Locate the cell with the specified text and output its (X, Y) center coordinate. 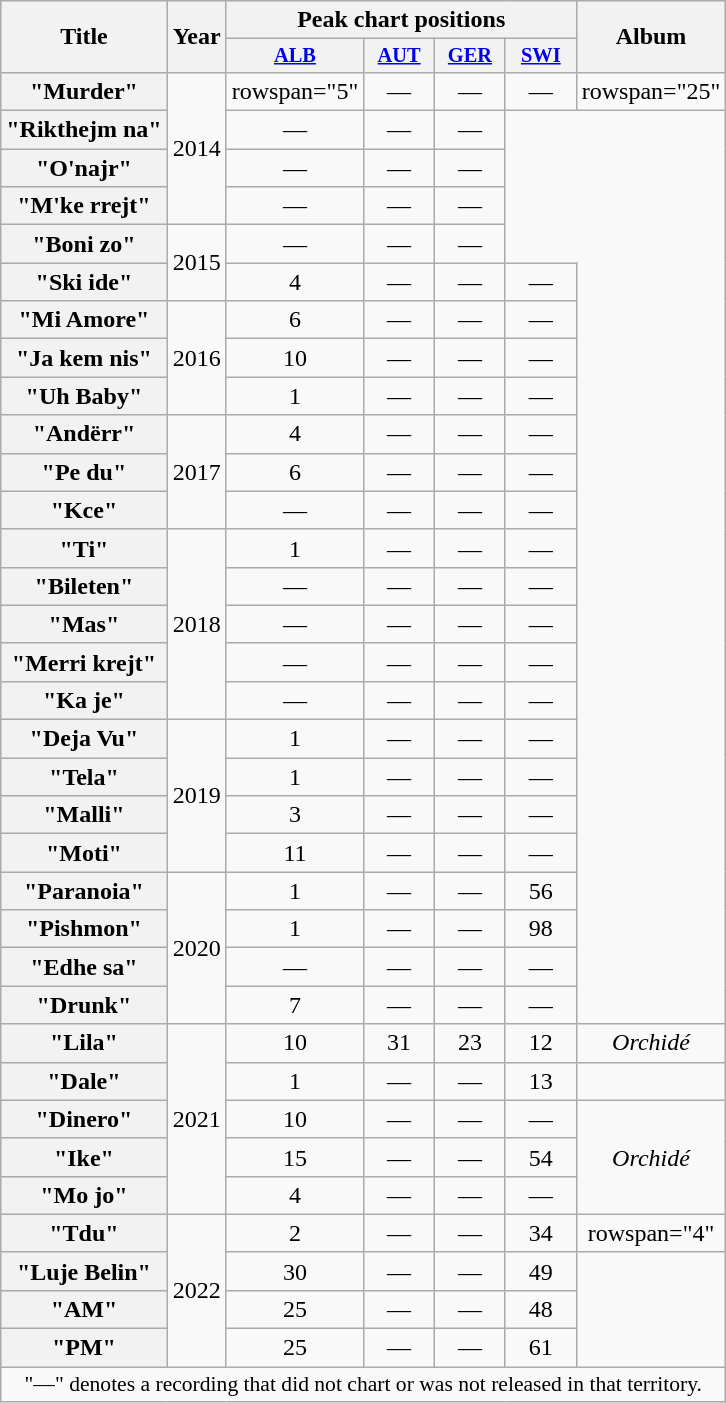
"Rikthejm na" (84, 130)
3 (295, 815)
"Pe du" (84, 472)
54 (540, 1157)
"Drunk" (84, 1005)
"Ike" (84, 1157)
61 (540, 1348)
31 (400, 1043)
Album (651, 37)
"Tela" (84, 777)
"—" denotes a recording that did not chart or was not released in that territory. (364, 1385)
"Edhe sa" (84, 967)
GER (470, 56)
"Boni zo" (84, 244)
15 (295, 1157)
2018 (196, 624)
Peak chart positions (401, 20)
"O'najr" (84, 168)
SWI (540, 56)
30 (295, 1271)
2 (295, 1233)
"Bileten" (84, 586)
2016 (196, 358)
"Dale" (84, 1081)
Year (196, 37)
"Ski ide" (84, 282)
"Pishmon" (84, 929)
rowspan="4" (651, 1233)
2021 (196, 1119)
"Lila" (84, 1043)
34 (540, 1233)
"Malli" (84, 815)
"Paranoia" (84, 891)
"Merri krejt" (84, 662)
"Luje Belin" (84, 1271)
"Mi Amore" (84, 320)
Title (84, 37)
49 (540, 1271)
13 (540, 1081)
"Dinero" (84, 1119)
"Ka je" (84, 700)
56 (540, 891)
2015 (196, 263)
"Uh Baby" (84, 396)
"Andërr" (84, 434)
"Ja kem nis" (84, 358)
2019 (196, 796)
11 (295, 853)
2014 (196, 148)
"Mas" (84, 624)
2017 (196, 472)
AUT (400, 56)
"Tdu" (84, 1233)
7 (295, 1005)
"PM" (84, 1348)
"Ti" (84, 548)
2020 (196, 948)
"Murder" (84, 91)
"Kce" (84, 510)
"Mo jo" (84, 1195)
"Moti" (84, 853)
2022 (196, 1290)
ALB (295, 56)
"Deja Vu" (84, 739)
rowspan="25" (651, 91)
12 (540, 1043)
"AM" (84, 1309)
rowspan="5" (295, 91)
48 (540, 1309)
23 (470, 1043)
"M'ke rrejt" (84, 206)
98 (540, 929)
